For the text-containing cell, return its midpoint in [x, y] coordinate format. 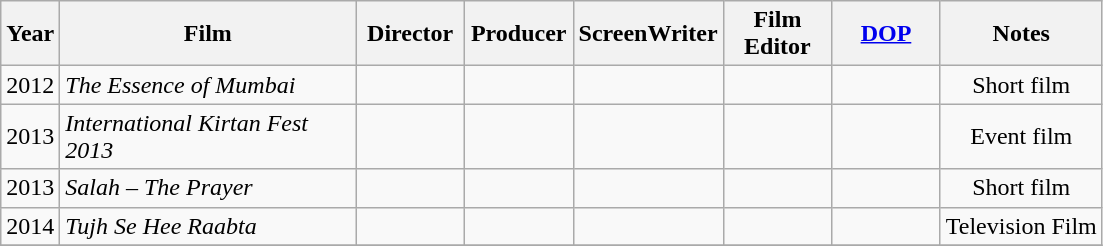
Notes [1021, 34]
DOP [886, 34]
Salah – The Prayer [208, 188]
Producer [518, 34]
Television Film [1021, 226]
2012 [30, 85]
Year [30, 34]
Tujh Se Hee Raabta [208, 226]
Director [410, 34]
Film Editor [778, 34]
Film [208, 34]
Event film [1021, 136]
The Essence of Mumbai [208, 85]
2014 [30, 226]
ScreenWriter [648, 34]
International Kirtan Fest 2013 [208, 136]
